Find where the given text appears and provide that cell's center as (X, Y) coordinate. 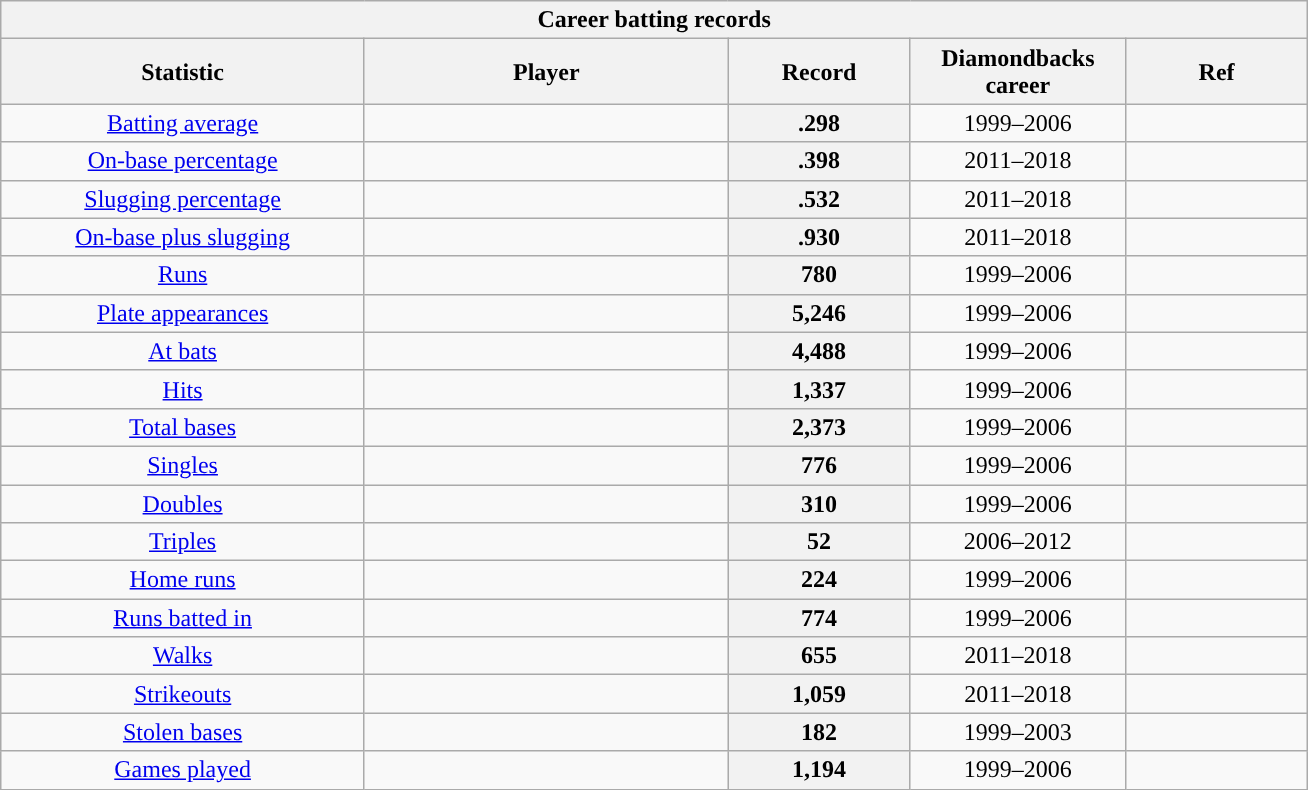
Triples (183, 542)
Plate appearances (183, 313)
Singles (183, 465)
.398 (819, 161)
Ref (1217, 72)
On-base percentage (183, 161)
655 (819, 656)
224 (819, 580)
2006–2012 (1018, 542)
Record (819, 72)
On-base plus slugging (183, 237)
182 (819, 732)
Career batting records (654, 20)
776 (819, 465)
Stolen bases (183, 732)
Runs (183, 275)
Diamondbacks career (1018, 72)
Doubles (183, 503)
1,337 (819, 389)
Walks (183, 656)
Statistic (183, 72)
.298 (819, 123)
1,059 (819, 694)
.532 (819, 199)
Runs batted in (183, 618)
Slugging percentage (183, 199)
At bats (183, 351)
1999–2003 (1018, 732)
5,246 (819, 313)
52 (819, 542)
Games played (183, 770)
Total bases (183, 427)
Home runs (183, 580)
774 (819, 618)
310 (819, 503)
.930 (819, 237)
780 (819, 275)
4,488 (819, 351)
1,194 (819, 770)
Hits (183, 389)
Player (546, 72)
2,373 (819, 427)
Batting average (183, 123)
Strikeouts (183, 694)
